Pinpoint the cell where the given text exists, returning its [x, y] midpoint coordinate. 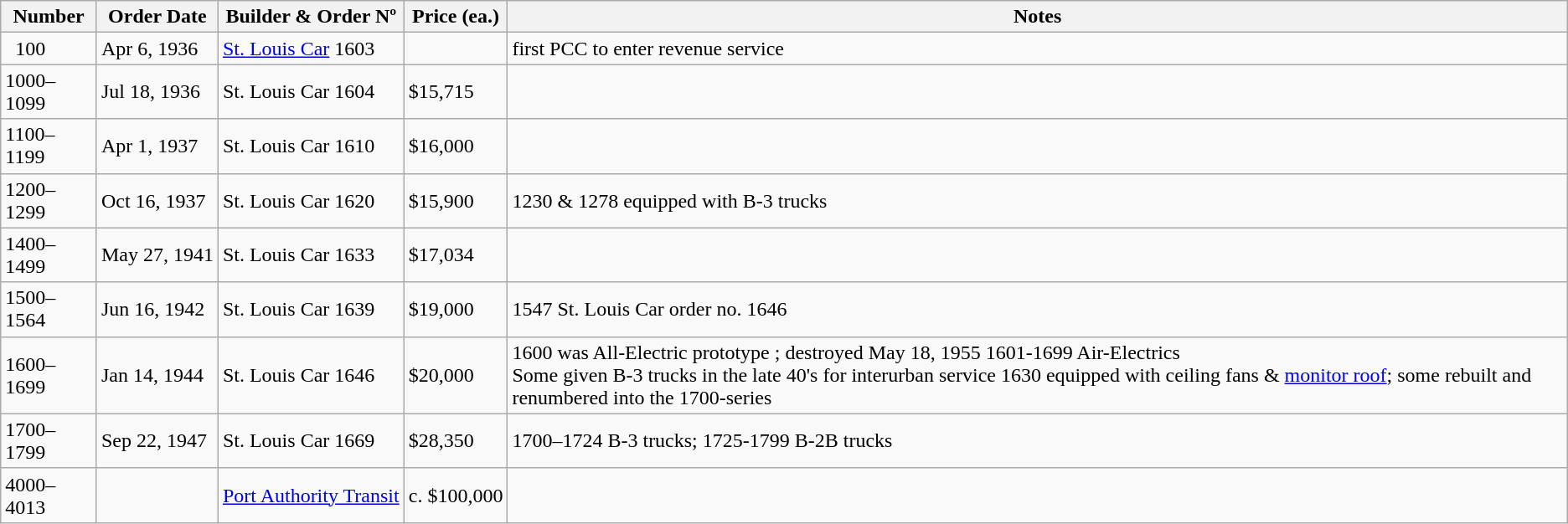
$28,350 [456, 440]
c. $100,000 [456, 496]
Sep 22, 1947 [157, 440]
Apr 6, 1936 [157, 49]
Port Authority Transit [311, 496]
Order Date [157, 17]
4000–4013 [49, 496]
St. Louis Car 1603 [311, 49]
Jun 16, 1942 [157, 310]
100 [49, 49]
1200–1299 [49, 201]
St. Louis Car 1669 [311, 440]
$15,715 [456, 92]
Number [49, 17]
$16,000 [456, 146]
$20,000 [456, 375]
1547 St. Louis Car order no. 1646 [1037, 310]
Jul 18, 1936 [157, 92]
May 27, 1941 [157, 254]
$17,034 [456, 254]
1100–1199 [49, 146]
1700–1799 [49, 440]
$19,000 [456, 310]
Jan 14, 1944 [157, 375]
1230 & 1278 equipped with B-3 trucks [1037, 201]
Apr 1, 1937 [157, 146]
St. Louis Car 1604 [311, 92]
St. Louis Car 1610 [311, 146]
Builder & Order Nº [311, 17]
first PCC to enter revenue service [1037, 49]
Price (ea.) [456, 17]
1600–1699 [49, 375]
1400–1499 [49, 254]
St. Louis Car 1633 [311, 254]
St. Louis Car 1620 [311, 201]
Oct 16, 1937 [157, 201]
1500–1564 [49, 310]
1700–1724 B-3 trucks; 1725-1799 B-2B trucks [1037, 440]
Notes [1037, 17]
$15,900 [456, 201]
St. Louis Car 1646 [311, 375]
St. Louis Car 1639 [311, 310]
1000–1099 [49, 92]
